Detect which cell encompasses the target text, then output its [X, Y] center coordinate. 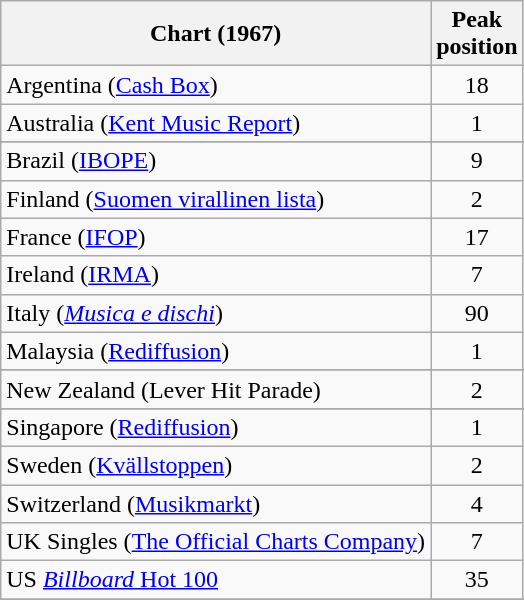
18 [477, 85]
4 [477, 503]
Singapore (Rediffusion) [216, 427]
9 [477, 161]
Brazil (IBOPE) [216, 161]
France (IFOP) [216, 237]
Peakposition [477, 34]
Argentina (Cash Box) [216, 85]
Italy (Musica e dischi) [216, 313]
Ireland (IRMA) [216, 275]
17 [477, 237]
90 [477, 313]
Malaysia (Rediffusion) [216, 351]
New Zealand (Lever Hit Parade) [216, 389]
Chart (1967) [216, 34]
UK Singles (The Official Charts Company) [216, 542]
Sweden (Kvällstoppen) [216, 465]
Switzerland (Musikmarkt) [216, 503]
US Billboard Hot 100 [216, 580]
Australia (Kent Music Report) [216, 123]
Finland (Suomen virallinen lista) [216, 199]
35 [477, 580]
